For the text-containing cell, return its midpoint in [X, Y] coordinate format. 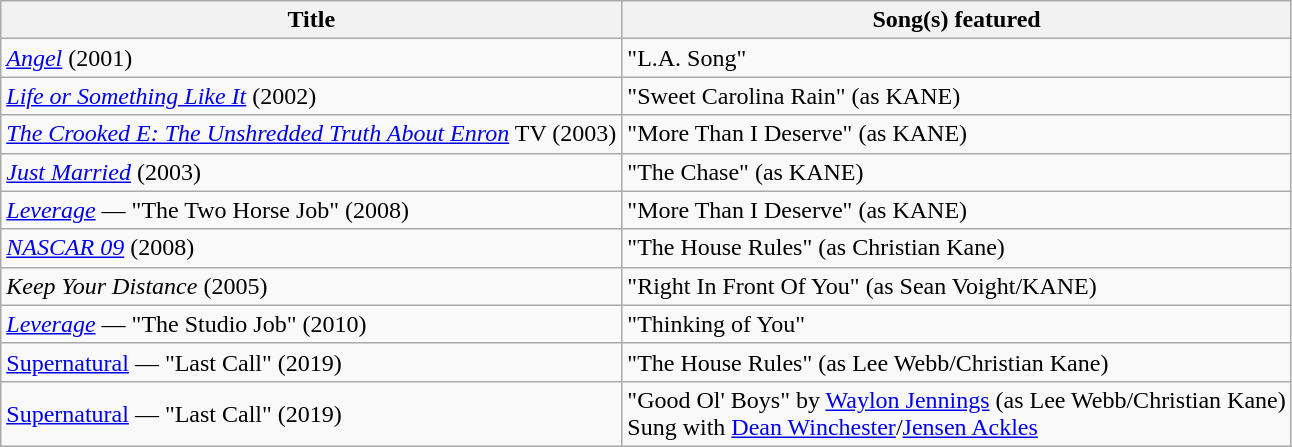
"Sweet Carolina Rain" (as KANE) [956, 96]
Angel (2001) [312, 58]
"Thinking of You" [956, 324]
Keep Your Distance (2005) [312, 286]
The Crooked E: The Unshredded Truth About Enron TV (2003) [312, 134]
Title [312, 20]
NASCAR 09 (2008) [312, 248]
"The House Rules" (as Lee Webb/Christian Kane) [956, 362]
"Good Ol' Boys" by Waylon Jennings (as Lee Webb/Christian Kane)Sung with Dean Winchester/Jensen Ackles [956, 414]
"Right In Front Of You" (as Sean Voight/KANE) [956, 286]
"The Chase" (as KANE) [956, 172]
Leverage — "The Studio Job" (2010) [312, 324]
Leverage — "The Two Horse Job" (2008) [312, 210]
Life or Something Like It (2002) [312, 96]
Just Married (2003) [312, 172]
Song(s) featured [956, 20]
"The House Rules" (as Christian Kane) [956, 248]
"L.A. Song" [956, 58]
